Find where the given text appears and provide that cell's center as (X, Y) coordinate. 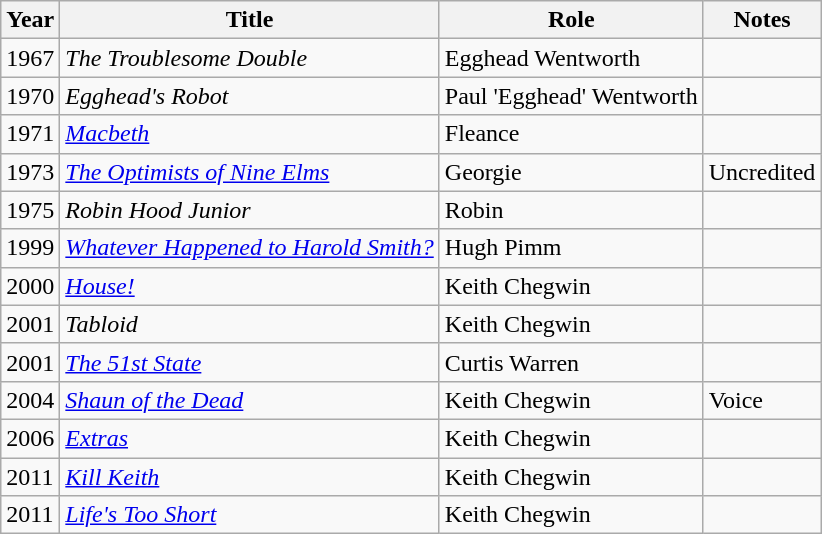
House! (250, 286)
1999 (30, 248)
1975 (30, 210)
The 51st State (250, 362)
Whatever Happened to Harold Smith? (250, 248)
2000 (30, 286)
Notes (762, 20)
Fleance (571, 134)
1970 (30, 96)
Role (571, 20)
1967 (30, 58)
1973 (30, 172)
1971 (30, 134)
2004 (30, 400)
Year (30, 20)
Robin Hood Junior (250, 210)
Hugh Pimm (571, 248)
Paul 'Egghead' Wentworth (571, 96)
The Optimists of Nine Elms (250, 172)
Robin (571, 210)
Shaun of the Dead (250, 400)
Life's Too Short (250, 515)
Title (250, 20)
Egghead Wentworth (571, 58)
Extras (250, 438)
Kill Keith (250, 477)
Voice (762, 400)
Egghead's Robot (250, 96)
Uncredited (762, 172)
The Troublesome Double (250, 58)
Georgie (571, 172)
Curtis Warren (571, 362)
Tabloid (250, 324)
Macbeth (250, 134)
2006 (30, 438)
